Output the (X, Y) coordinate of the center of the cell containing the given text.  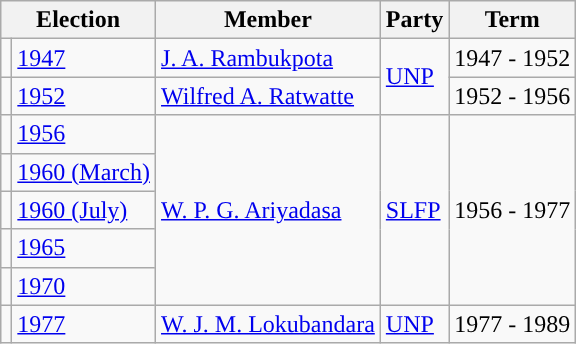
1960 (July) (84, 210)
SLFP (414, 210)
W. P. G. Ariyadasa (268, 210)
1956 - 1977 (512, 210)
1952 (84, 96)
1956 (84, 134)
1947 (84, 58)
1952 - 1956 (512, 96)
Wilfred A. Ratwatte (268, 96)
J. A. Rambukpota (268, 58)
Term (512, 20)
Member (268, 20)
W. J. M. Lokubandara (268, 324)
1977 - 1989 (512, 324)
1977 (84, 324)
1947 - 1952 (512, 58)
1965 (84, 248)
1960 (March) (84, 172)
Party (414, 20)
Election (78, 20)
1970 (84, 286)
